Output the (X, Y) coordinate of the center of the cell containing the given text.  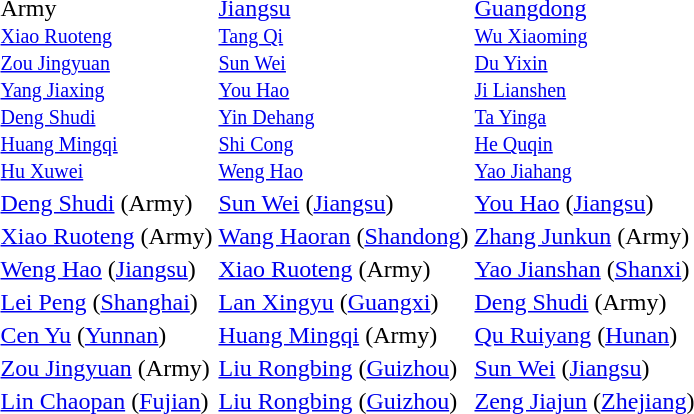
Sun Wei (Jiangsu) (344, 203)
Huang Mingqi (Army) (344, 335)
Wang Haoran (Shandong) (344, 236)
Xiao Ruoteng (Army) (344, 269)
Lan Xingyu (Guangxi) (344, 302)
Liu Rongbing (Guizhou) (344, 368)
